Search for the cell housing the specified text and yield its [X, Y] center coordinate. 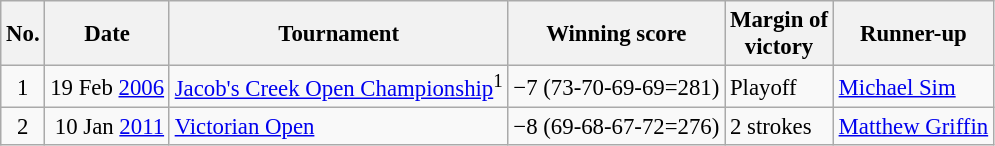
Playoff [780, 87]
10 Jan 2011 [107, 127]
Matthew Griffin [913, 127]
2 [23, 127]
Tournament [338, 34]
−7 (73-70-69-69=281) [616, 87]
−8 (69-68-67-72=276) [616, 127]
Margin ofvictory [780, 34]
1 [23, 87]
Victorian Open [338, 127]
Michael Sim [913, 87]
Date [107, 34]
2 strokes [780, 127]
Runner-up [913, 34]
Winning score [616, 34]
19 Feb 2006 [107, 87]
No. [23, 34]
Jacob's Creek Open Championship1 [338, 87]
